Return the (x, y) coordinate for the center point of the cell that contains the specified text.  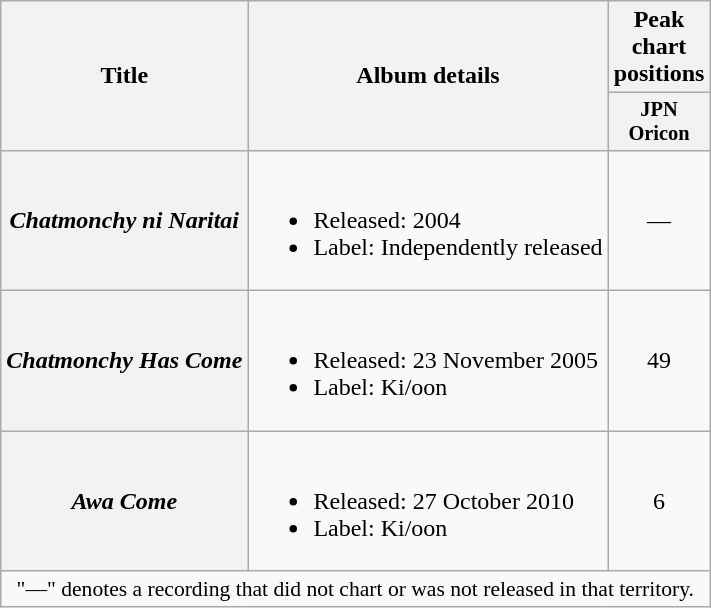
49 (659, 361)
Released: 27 October 2010Label: Ki/oon (428, 501)
Released: 2004Label: Independently released (428, 220)
Album details (428, 76)
JPNOricon (659, 122)
— (659, 220)
Awa Come (124, 501)
Title (124, 76)
"—" denotes a recording that did not chart or was not released in that territory. (356, 589)
Chatmonchy Has Come (124, 361)
Peak chart positions (659, 47)
Chatmonchy ni Naritai (124, 220)
6 (659, 501)
Released: 23 November 2005Label: Ki/oon (428, 361)
